From the cell containing the given text, extract its center point as [X, Y] coordinate. 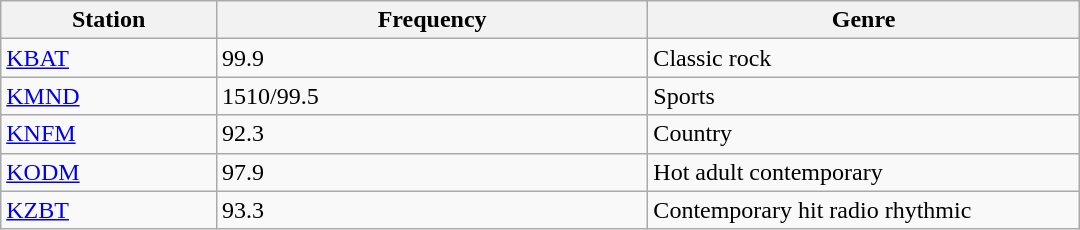
Classic rock [864, 58]
93.3 [432, 210]
KODM [109, 172]
1510/99.5 [432, 96]
Hot adult contemporary [864, 172]
Contemporary hit radio rhythmic [864, 210]
Frequency [432, 20]
Genre [864, 20]
KMND [109, 96]
Country [864, 134]
97.9 [432, 172]
Sports [864, 96]
KBAT [109, 58]
99.9 [432, 58]
92.3 [432, 134]
KNFM [109, 134]
KZBT [109, 210]
Station [109, 20]
